Pinpoint the cell where the given text exists, returning its [X, Y] midpoint coordinate. 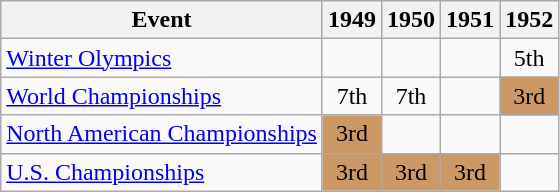
Winter Olympics [162, 58]
1950 [412, 20]
U.S. Championships [162, 172]
Event [162, 20]
5th [530, 58]
1951 [470, 20]
1952 [530, 20]
North American Championships [162, 134]
1949 [352, 20]
World Championships [162, 96]
